Extract the [X, Y] coordinate from the center of the cell holding the provided text.  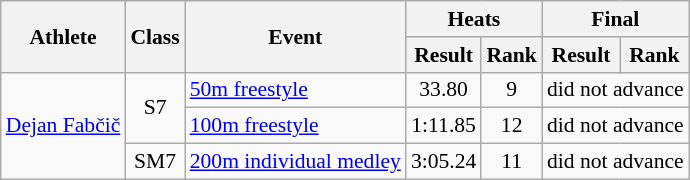
33.80 [444, 90]
3:05.24 [444, 162]
SM7 [154, 162]
Class [154, 36]
Athlete [64, 36]
Event [296, 36]
1:11.85 [444, 126]
Heats [474, 19]
9 [512, 90]
Dejan Fabčič [64, 126]
11 [512, 162]
Final [616, 19]
50m freestyle [296, 90]
200m individual medley [296, 162]
100m freestyle [296, 126]
S7 [154, 108]
12 [512, 126]
